Return the (X, Y) coordinate for the center point of the cell that contains the specified text.  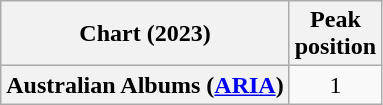
Australian Albums (ARIA) (145, 85)
1 (335, 85)
Chart (2023) (145, 34)
Peakposition (335, 34)
